Scan for the cell matching the given text and deliver its (X, Y) coordinate at center. 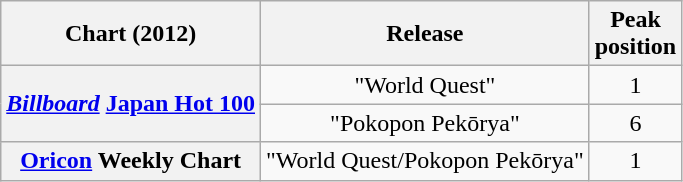
Release (426, 34)
"World Quest/Pokopon Pekōrya" (426, 161)
6 (635, 123)
"Pokopon Pekōrya" (426, 123)
Chart (2012) (131, 34)
"World Quest" (426, 85)
Peakposition (635, 34)
Billboard Japan Hot 100 (131, 104)
Oricon Weekly Chart (131, 161)
